Find where the given text appears and provide that cell's center as [x, y] coordinate. 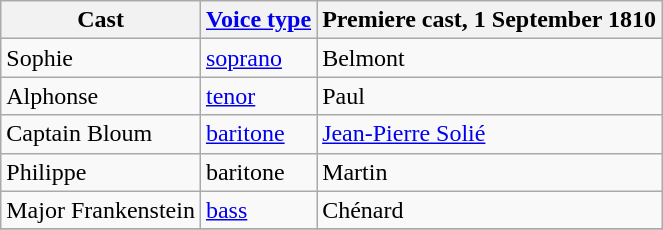
Jean-Pierre Solié [490, 134]
Major Frankenstein [101, 210]
Chénard [490, 210]
Alphonse [101, 96]
Sophie [101, 58]
Philippe [101, 172]
bass [258, 210]
Premiere cast, 1 September 1810 [490, 20]
Paul [490, 96]
soprano [258, 58]
Captain Bloum [101, 134]
Martin [490, 172]
tenor [258, 96]
Belmont [490, 58]
Cast [101, 20]
Voice type [258, 20]
